For the text-containing cell, return its midpoint in [x, y] coordinate format. 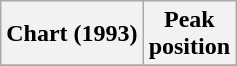
Peakposition [189, 34]
Chart (1993) [72, 34]
